Detect which cell encompasses the target text, then output its (X, Y) center coordinate. 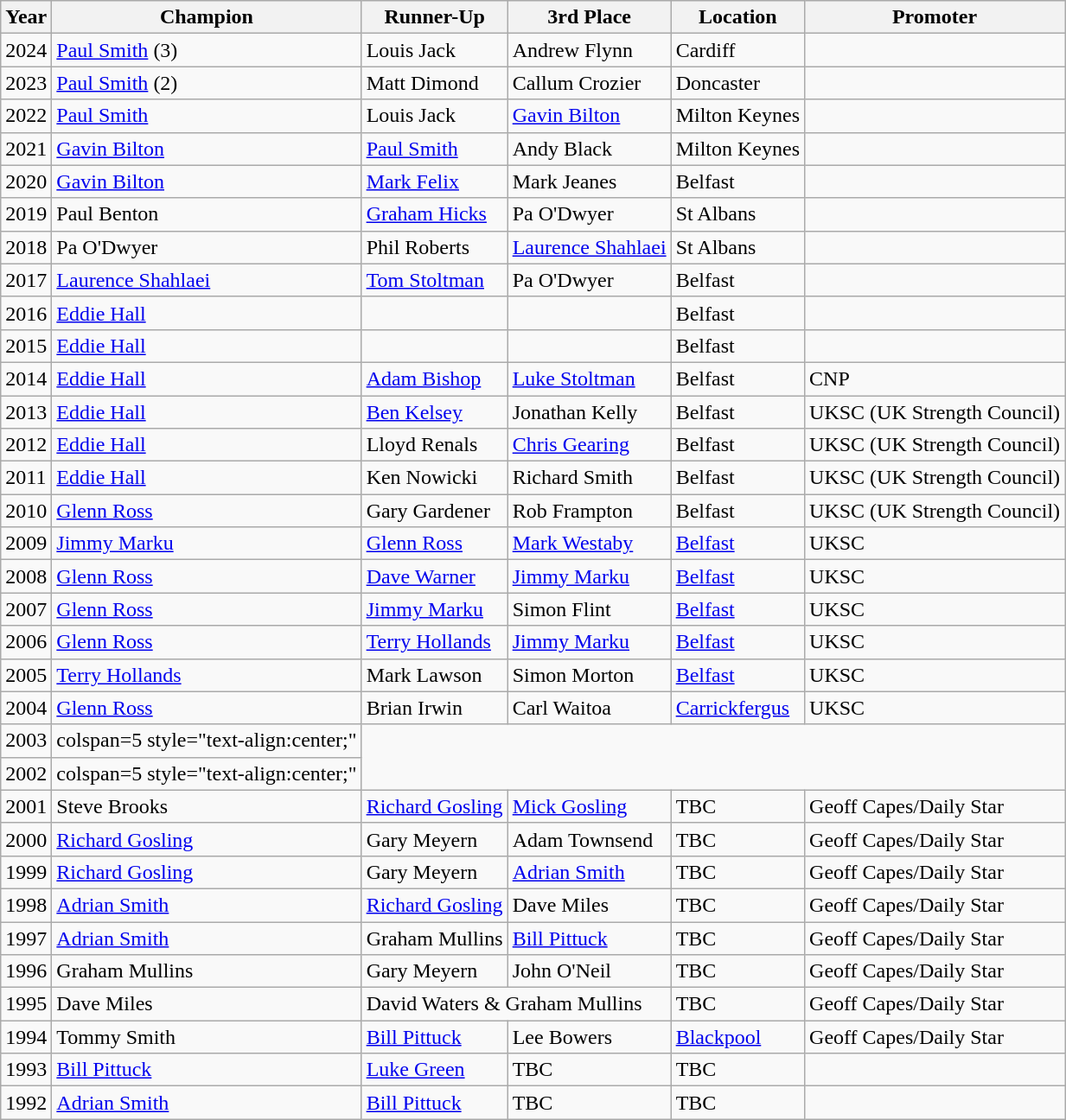
Promoter (935, 17)
2023 (26, 83)
2007 (26, 609)
Runner-Up (434, 17)
2003 (26, 741)
2017 (26, 280)
Lloyd Renals (434, 445)
Tom Stoltman (434, 280)
Luke Stoltman (590, 379)
Mark Felix (434, 181)
Mark Jeanes (590, 181)
2004 (26, 708)
Paul Benton (207, 214)
2002 (26, 773)
Richard Smith (590, 478)
2019 (26, 214)
2001 (26, 806)
Simon Flint (590, 609)
Matt Dimond (434, 83)
1999 (26, 872)
1997 (26, 938)
CNP (935, 379)
Location (737, 17)
Phil Roberts (434, 247)
Steve Brooks (207, 806)
2018 (26, 247)
2016 (26, 313)
Mark Westaby (590, 544)
Simon Morton (590, 675)
Paul Smith (2) (207, 83)
John O'Neil (590, 971)
2009 (26, 544)
2024 (26, 50)
Brian Irwin (434, 708)
Luke Green (434, 1070)
1998 (26, 905)
Gary Gardener (434, 511)
Tommy Smith (207, 1037)
2012 (26, 445)
2008 (26, 576)
2022 (26, 116)
2011 (26, 478)
Callum Crozier (590, 83)
Year (26, 17)
Jonathan Kelly (590, 412)
Champion (207, 17)
Andy Black (590, 149)
Carl Waitoa (590, 708)
2014 (26, 379)
Adam Bishop (434, 379)
Doncaster (737, 83)
Carrickfergus (737, 708)
2013 (26, 412)
2015 (26, 346)
Cardiff (737, 50)
1995 (26, 1004)
3rd Place (590, 17)
2000 (26, 839)
Blackpool (737, 1037)
Mark Lawson (434, 675)
1996 (26, 971)
Graham Hicks (434, 214)
Andrew Flynn (590, 50)
2021 (26, 149)
1993 (26, 1070)
2006 (26, 642)
1994 (26, 1037)
Mick Gosling (590, 806)
Lee Bowers (590, 1037)
2020 (26, 181)
Paul Smith (3) (207, 50)
1992 (26, 1103)
David Waters & Graham Mullins (516, 1004)
Ben Kelsey (434, 412)
Rob Frampton (590, 511)
2010 (26, 511)
Dave Warner (434, 576)
Chris Gearing (590, 445)
Ken Nowicki (434, 478)
Adam Townsend (590, 839)
2005 (26, 675)
